Detect which cell encompasses the target text, then output its [X, Y] center coordinate. 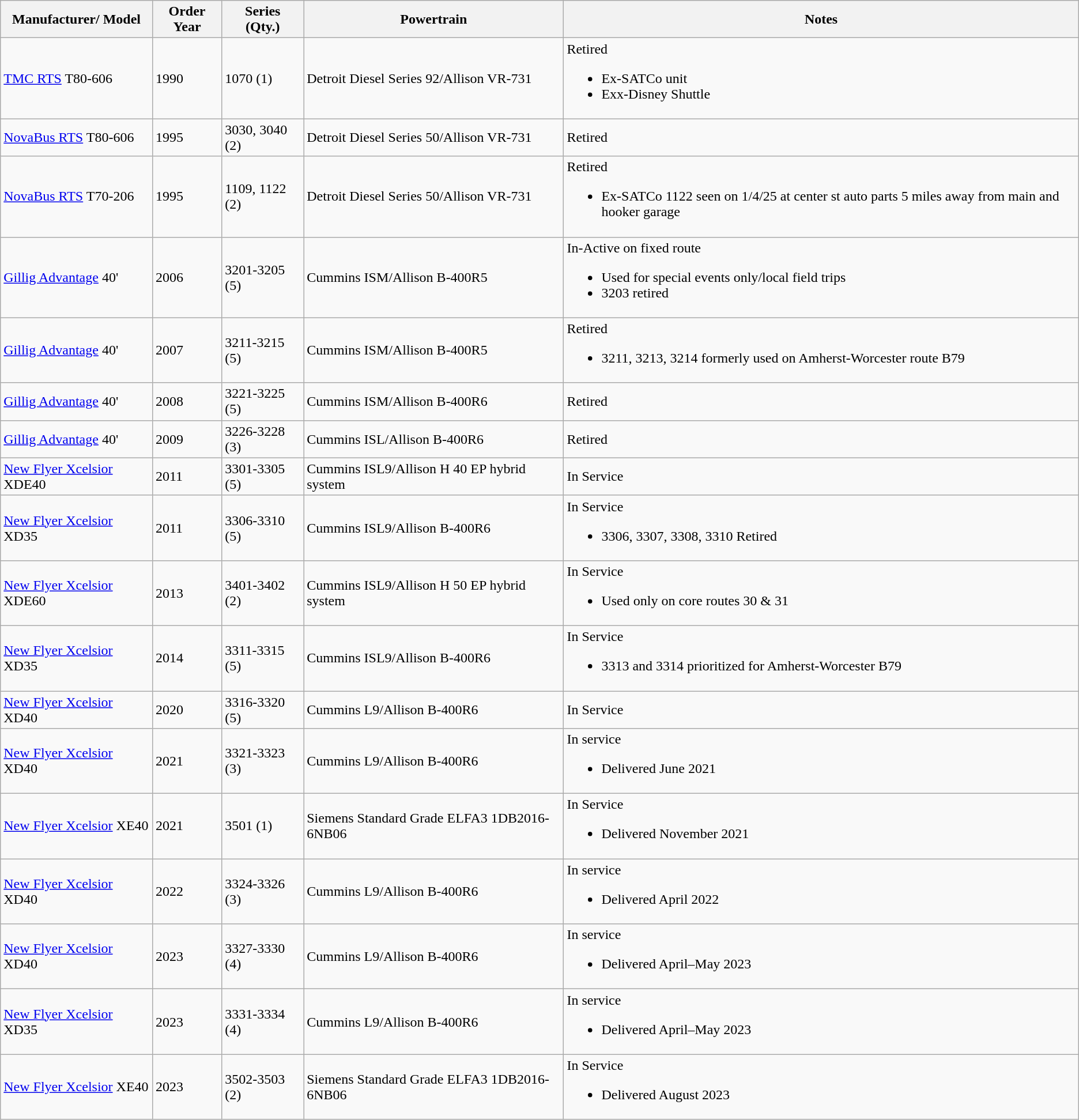
3030, 3040 (2) [263, 137]
3301-3305 (5) [263, 476]
3311-3315 (5) [263, 658]
3401-3402 (2) [263, 593]
In Service3313 and 3314 prioritized for Amherst-Worcester B79 [821, 658]
3316-3320 (5) [263, 709]
2006 [187, 277]
3321-3323 (3) [263, 761]
2008 [187, 401]
3201-3205 (5) [263, 277]
NovaBus RTS T80-606 [77, 137]
2020 [187, 709]
In serviceDelivered June 2021 [821, 761]
3324-3326 (3) [263, 891]
3306-3310 (5) [263, 528]
Detroit Diesel Series 92/Allison VR-731 [433, 78]
2022 [187, 891]
Order Year [187, 20]
1109, 1122 (2) [263, 197]
Cummins ISM/Allison B-400R6 [433, 401]
Series(Qty.) [263, 20]
In Service3306, 3307, 3308, 3310 Retired [821, 528]
3211-3215 (5) [263, 350]
In ServiceDelivered August 2023 [821, 1087]
3501 (1) [263, 827]
3221-3225 (5) [263, 401]
1990 [187, 78]
Retired3211, 3213, 3214 formerly used on Amherst-Worcester route B79 [821, 350]
2013 [187, 593]
3327-3330 (4) [263, 957]
Notes [821, 20]
In ServiceDelivered November 2021 [821, 827]
3226-3228 (3) [263, 439]
Cummins ISL9/Allison H 50 EP hybrid system [433, 593]
TMC RTS T80-606 [77, 78]
New Flyer Xcelsior XDE40 [77, 476]
Cummins ISL9/Allison H 40 EP hybrid system [433, 476]
In serviceDelivered April 2022 [821, 891]
NovaBus RTS T70-206 [77, 197]
In ServiceUsed only on core routes 30 & 31 [821, 593]
1070 (1) [263, 78]
2014 [187, 658]
2007 [187, 350]
2009 [187, 439]
RetiredEx-SATCo 1122 seen on 1/4/25 at center st auto parts 5 miles away from main and hooker garage [821, 197]
Powertrain [433, 20]
3502-3503 (2) [263, 1087]
In-Active on fixed routeUsed for special events only/local field trips3203 retired [821, 277]
Cummins ISL/Allison B-400R6 [433, 439]
RetiredEx-SATCo unitExx-Disney Shuttle [821, 78]
3331-3334 (4) [263, 1021]
New Flyer Xcelsior XDE60 [77, 593]
Manufacturer/ Model [77, 20]
